For the text-containing cell, return its midpoint in [X, Y] coordinate format. 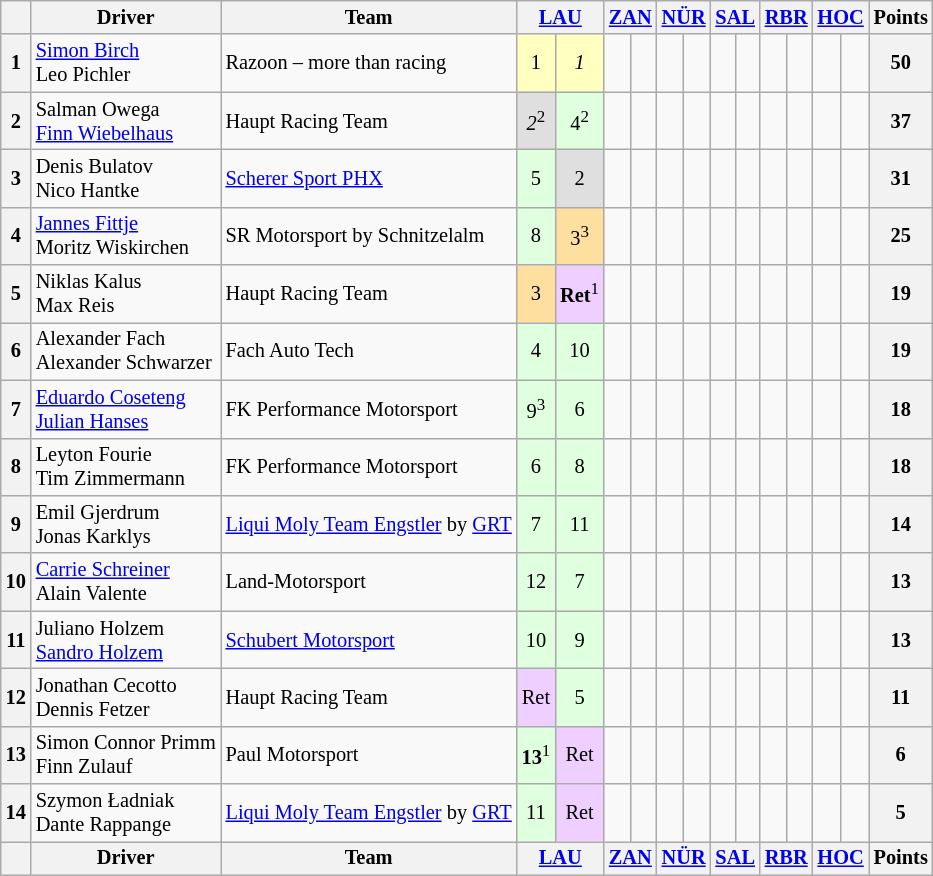
50 [901, 63]
25 [901, 236]
Emil Gjerdrum Jonas Karklys [126, 524]
33 [580, 236]
Eduardo Coseteng Julian Hanses [126, 409]
Niklas Kalus Max Reis [126, 294]
Jannes Fittje Moritz Wiskirchen [126, 236]
131 [536, 755]
Fach Auto Tech [369, 351]
Land-Motorsport [369, 582]
Schubert Motorsport [369, 640]
93 [536, 409]
Denis Bulatov Nico Hantke [126, 178]
Simon Connor Primm Finn Zulauf [126, 755]
Scherer Sport PHX [369, 178]
Jonathan Cecotto Dennis Fetzer [126, 697]
Paul Motorsport [369, 755]
31 [901, 178]
SR Motorsport by Schnitzelalm [369, 236]
42 [580, 121]
Carrie Schreiner Alain Valente [126, 582]
Leyton Fourie Tim Zimmermann [126, 467]
Alexander Fach Alexander Schwarzer [126, 351]
22 [536, 121]
Ret1 [580, 294]
Salman Owega Finn Wiebelhaus [126, 121]
Szymon Ładniak Dante Rappange [126, 813]
Simon Birch Leo Pichler [126, 63]
37 [901, 121]
Razoon – more than racing [369, 63]
Juliano Holzem Sandro Holzem [126, 640]
